For the text-containing cell, return its midpoint in (x, y) coordinate format. 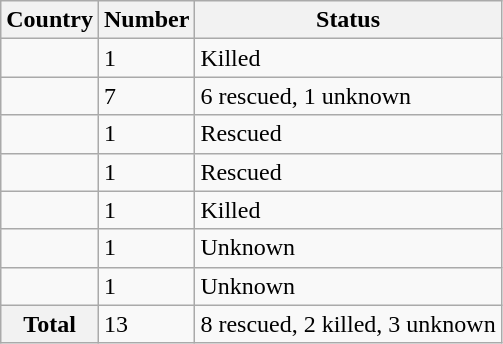
7 (146, 96)
13 (146, 324)
Status (348, 20)
Country (50, 20)
6 rescued, 1 unknown (348, 96)
Total (50, 324)
8 rescued, 2 killed, 3 unknown (348, 324)
Number (146, 20)
